Capture the cell that displays the provided text and extract its (x, y) central coordinate. 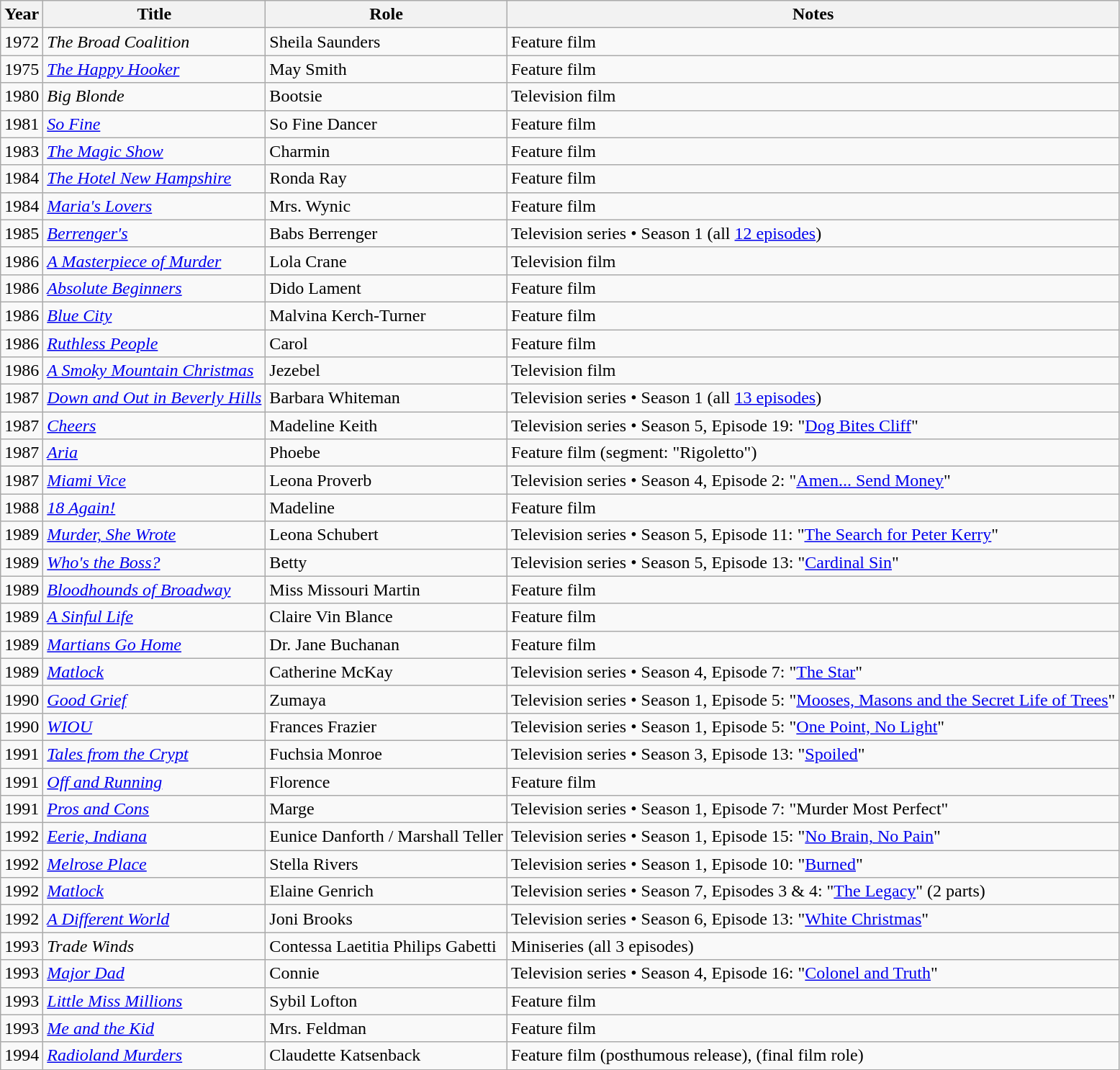
Zumaya (387, 699)
The Hotel New Hampshire (154, 179)
Who's the Boss? (154, 562)
Lola Crane (387, 261)
Madeline (387, 508)
A Smoky Mountain Christmas (154, 371)
Absolute Beginners (154, 288)
Barbara Whiteman (387, 398)
Little Miss Millions (154, 1001)
Fuchsia Monroe (387, 754)
Tales from the Crypt (154, 754)
A Different World (154, 919)
Aria (154, 453)
1983 (22, 151)
Television series • Season 1, Episode 10: "Burned" (813, 864)
Jezebel (387, 371)
Sybil Lofton (387, 1001)
Feature film (segment: "Rigoletto") (813, 453)
Me and the Kid (154, 1028)
Ronda Ray (387, 179)
Frances Frazier (387, 727)
Eerie, Indiana (154, 837)
Miss Missouri Martin (387, 590)
So Fine (154, 124)
The Magic Show (154, 151)
Stella Rivers (387, 864)
Dr. Jane Buchanan (387, 644)
Connie (387, 974)
Bootsie (387, 96)
Catherine McKay (387, 672)
Cheers (154, 426)
Television series • Season 5, Episode 11: "The Search for Peter Kerry" (813, 535)
A Masterpiece of Murder (154, 261)
Claudette Katsenback (387, 1056)
Malvina Kerch-Turner (387, 315)
Blue City (154, 315)
1980 (22, 96)
Television series • Season 3, Episode 13: "Spoiled" (813, 754)
Off and Running (154, 781)
Pros and Cons (154, 809)
Title (154, 14)
May Smith (387, 69)
Murder, She Wrote (154, 535)
Leona Schubert (387, 535)
Television series • Season 7, Episodes 3 & 4: "The Legacy" (2 parts) (813, 891)
A Sinful Life (154, 617)
1972 (22, 42)
1985 (22, 233)
Big Blonde (154, 96)
Eunice Danforth / Marshall Teller (387, 837)
Television series • Season 6, Episode 13: "White Christmas" (813, 919)
Radioland Murders (154, 1056)
So Fine Dancer (387, 124)
1981 (22, 124)
Mrs. Wynic (387, 206)
Melrose Place (154, 864)
The Happy Hooker (154, 69)
Television series • Season 1, Episode 5: "Mooses, Masons and the Secret Life of Trees" (813, 699)
Bloodhounds of Broadway (154, 590)
Miami Vice (154, 480)
Phoebe (387, 453)
Leona Proverb (387, 480)
Sheila Saunders (387, 42)
Mrs. Feldman (387, 1028)
Ruthless People (154, 343)
Claire Vin Blance (387, 617)
Dido Lament (387, 288)
1988 (22, 508)
1975 (22, 69)
Television series • Season 1, Episode 15: "No Brain, No Pain" (813, 837)
Marge (387, 809)
Good Grief (154, 699)
Television series • Season 1 (all 12 episodes) (813, 233)
Maria's Lovers (154, 206)
Joni Brooks (387, 919)
Television series • Season 1, Episode 5: "One Point, No Light" (813, 727)
Trade Winds (154, 946)
Role (387, 14)
Down and Out in Beverly Hills (154, 398)
18 Again! (154, 508)
Martians Go Home (154, 644)
Feature film (posthumous release), (final film role) (813, 1056)
Year (22, 14)
Television series • Season 4, Episode 7: "The Star" (813, 672)
1994 (22, 1056)
WIOU (154, 727)
Contessa Laetitia Philips Gabetti (387, 946)
Madeline Keith (387, 426)
Television series • Season 5, Episode 13: "Cardinal Sin" (813, 562)
Television series • Season 4, Episode 16: "Colonel and Truth" (813, 974)
Elaine Genrich (387, 891)
Television series • Season 4, Episode 2: "Amen... Send Money" (813, 480)
Charmin (387, 151)
Notes (813, 14)
Betty (387, 562)
Florence (387, 781)
The Broad Coalition (154, 42)
Major Dad (154, 974)
Television series • Season 1 (all 13 episodes) (813, 398)
Babs Berrenger (387, 233)
Carol (387, 343)
Miniseries (all 3 episodes) (813, 946)
Berrenger's (154, 233)
Television series • Season 5, Episode 19: "Dog Bites Cliff" (813, 426)
Television series • Season 1, Episode 7: "Murder Most Perfect" (813, 809)
